Provide the (X, Y) coordinate of the cell's center where the given text is located.  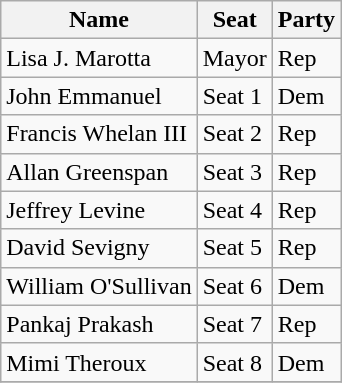
Seat 5 (234, 248)
Pankaj Prakash (99, 324)
Francis Whelan III (99, 134)
Seat 6 (234, 286)
Seat 3 (234, 172)
Seat 8 (234, 362)
Jeffrey Levine (99, 210)
Mimi Theroux (99, 362)
Lisa J. Marotta (99, 58)
John Emmanuel (99, 96)
Seat 4 (234, 210)
Seat 1 (234, 96)
Seat (234, 20)
Party (306, 20)
Allan Greenspan (99, 172)
William O'Sullivan (99, 286)
David Sevigny (99, 248)
Seat 7 (234, 324)
Seat 2 (234, 134)
Mayor (234, 58)
Name (99, 20)
